Find where the given text appears and provide that cell's center as [X, Y] coordinate. 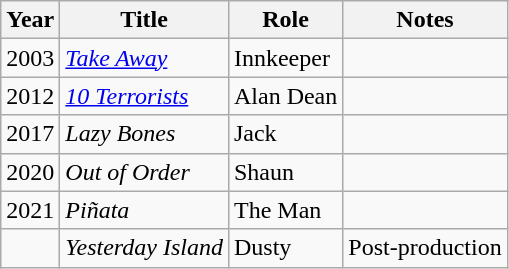
The Man [285, 210]
Yesterday Island [144, 248]
Post-production [425, 248]
Dusty [285, 248]
Out of Order [144, 172]
Piñata [144, 210]
Title [144, 20]
2003 [30, 58]
Lazy Bones [144, 134]
Jack [285, 134]
2012 [30, 96]
Take Away [144, 58]
Year [30, 20]
Alan Dean [285, 96]
Shaun [285, 172]
2021 [30, 210]
Role [285, 20]
Innkeeper [285, 58]
10 Terrorists [144, 96]
Notes [425, 20]
2020 [30, 172]
2017 [30, 134]
